Output the (x, y) coordinate of the center of the cell containing the given text.  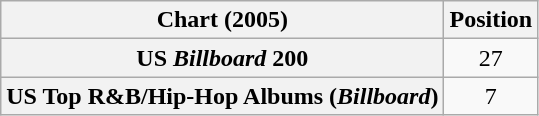
7 (491, 96)
US Billboard 200 (222, 58)
Position (491, 20)
Chart (2005) (222, 20)
27 (491, 58)
US Top R&B/Hip-Hop Albums (Billboard) (222, 96)
